Capture the cell that displays the provided text and extract its (X, Y) central coordinate. 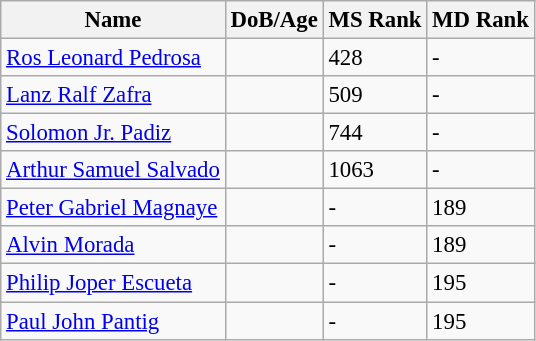
Arthur Samuel Salvado (113, 170)
Solomon Jr. Padiz (113, 133)
DoB/Age (274, 20)
Lanz Ralf Zafra (113, 95)
Peter Gabriel Magnaye (113, 208)
Alvin Morada (113, 245)
1063 (375, 170)
Ros Leonard Pedrosa (113, 58)
Philip Joper Escueta (113, 283)
MD Rank (480, 20)
428 (375, 58)
744 (375, 133)
Name (113, 20)
509 (375, 95)
MS Rank (375, 20)
Paul John Pantig (113, 321)
